For the text-containing cell, return its midpoint in (X, Y) coordinate format. 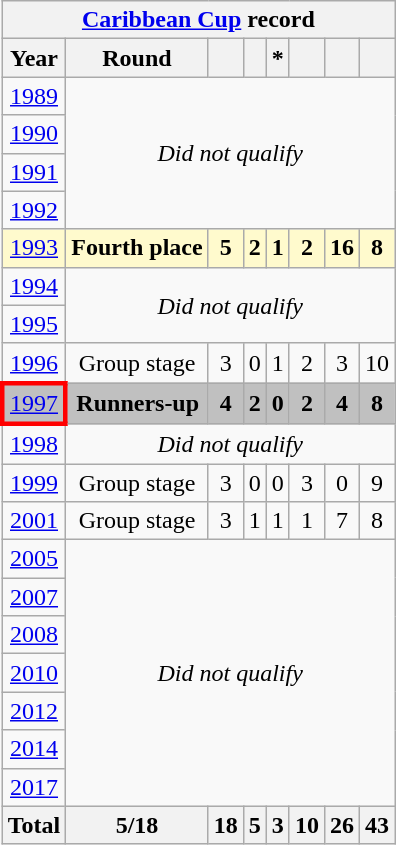
16 (342, 248)
7 (342, 521)
1996 (34, 363)
1999 (34, 483)
1989 (34, 96)
26 (342, 825)
9 (376, 483)
5/18 (137, 825)
1994 (34, 286)
1997 (34, 404)
2017 (34, 787)
1992 (34, 210)
2005 (34, 559)
2007 (34, 597)
2010 (34, 673)
1998 (34, 444)
* (278, 58)
2008 (34, 635)
2012 (34, 711)
1990 (34, 134)
1991 (34, 172)
43 (376, 825)
Year (34, 58)
2001 (34, 521)
2014 (34, 749)
18 (226, 825)
1993 (34, 248)
Round (137, 58)
Runners-up (137, 404)
Fourth place (137, 248)
Total (34, 825)
Caribbean Cup record (198, 20)
1995 (34, 324)
